Provide the [X, Y] coordinate of the cell's center where the given text is located.  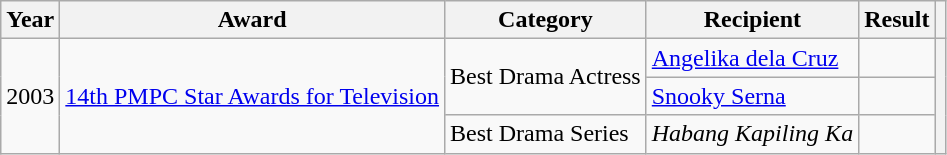
Best Drama Series [546, 134]
Habang Kapiling Ka [752, 134]
Snooky Serna [752, 96]
2003 [30, 96]
Award [252, 20]
Category [546, 20]
Result [897, 20]
Angelika dela Cruz [752, 58]
14th PMPC Star Awards for Television [252, 96]
Recipient [752, 20]
Year [30, 20]
Best Drama Actress [546, 77]
